Pinpoint the cell where the given text exists, returning its (X, Y) midpoint coordinate. 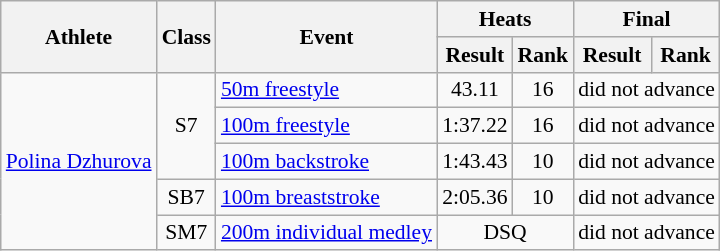
2:05.36 (474, 197)
DSQ (505, 233)
SB7 (186, 197)
43.11 (474, 90)
Heats (505, 19)
SM7 (186, 233)
Event (326, 36)
1:37.22 (474, 126)
1:43.43 (474, 162)
100m backstroke (326, 162)
S7 (186, 126)
200m individual medley (326, 233)
Polina Dzhurova (79, 161)
Final (646, 19)
Athlete (79, 36)
50m freestyle (326, 90)
100m freestyle (326, 126)
Class (186, 36)
100m breaststroke (326, 197)
